Detect which cell encompasses the target text, then output its [X, Y] center coordinate. 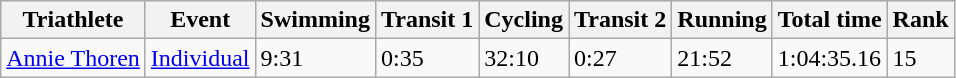
Transit 2 [620, 20]
1:04:35.16 [830, 58]
Cycling [524, 20]
21:52 [722, 58]
Event [200, 20]
0:35 [426, 58]
Total time [830, 20]
32:10 [524, 58]
0:27 [620, 58]
Individual [200, 58]
Swimming [315, 20]
Annie Thoren [74, 58]
15 [920, 58]
9:31 [315, 58]
Triathlete [74, 20]
Running [722, 20]
Transit 1 [426, 20]
Rank [920, 20]
